Detect which cell encompasses the target text, then output its [X, Y] center coordinate. 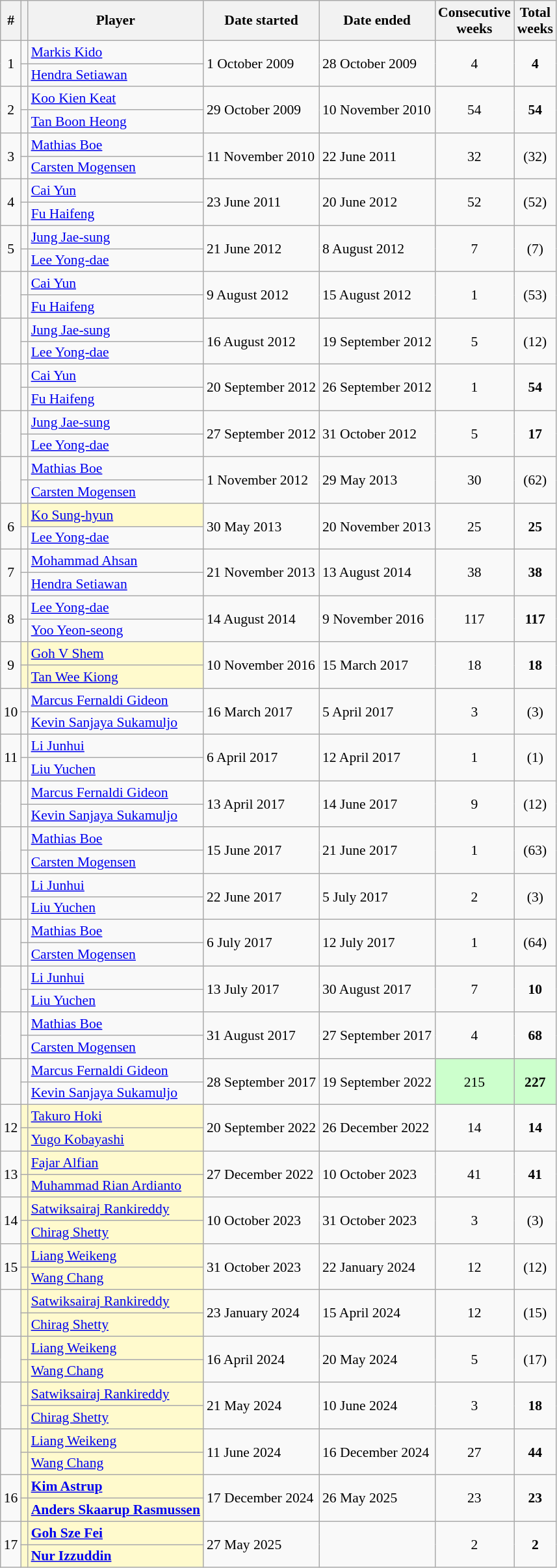
15 March 2017 [377, 665]
27 May 2025 [261, 1545]
20 May 2024 [377, 1359]
19 September 2012 [377, 342]
10 November 2016 [261, 665]
26 September 2012 [377, 387]
(7) [536, 248]
20 November 2013 [377, 526]
28 October 2009 [377, 64]
215 [474, 1082]
11 June 2024 [261, 1452]
15 April 2024 [377, 1313]
68 [536, 1035]
20 June 2012 [377, 203]
29 May 2013 [377, 481]
16 August 2012 [261, 342]
8 [11, 618]
Koo Kien Keat [116, 99]
10 June 2024 [377, 1406]
8 August 2012 [377, 248]
Mohammad Ahsan [116, 561]
6 April 2017 [261, 757]
Nur Izzuddin [116, 1556]
Tan Boon Heong [116, 121]
(1) [536, 757]
30 August 2017 [377, 989]
# [11, 21]
(17) [536, 1359]
52 [474, 203]
9 August 2012 [261, 295]
Kim Astrup [116, 1487]
(62) [536, 481]
12 July 2017 [377, 943]
15 [11, 1267]
23 June 2011 [261, 203]
30 May 2013 [261, 526]
13 August 2014 [377, 573]
12 April 2017 [377, 757]
21 June 2012 [261, 248]
10 November 2010 [377, 110]
Player [116, 21]
Totalweeks [536, 21]
26 December 2022 [377, 1128]
23 January 2024 [261, 1313]
29 October 2009 [261, 110]
14 June 2017 [377, 804]
27 [474, 1452]
11 [11, 757]
Consecutiveweeks [474, 21]
27 September 2017 [377, 1035]
22 June 2017 [261, 896]
6 July 2017 [261, 943]
20 September 2022 [261, 1128]
11 November 2010 [261, 156]
14 August 2014 [261, 618]
30 [474, 481]
Takuro Hoki [116, 1117]
(15) [536, 1313]
(32) [536, 156]
Goh V Shem [116, 654]
15 August 2012 [377, 295]
Date ended [377, 21]
(53) [536, 295]
Yoo Yeon-seong [116, 631]
21 November 2013 [261, 573]
Muhammad Rian Ardianto [116, 1186]
Markis Kido [116, 52]
5 July 2017 [377, 896]
227 [536, 1082]
6 [11, 526]
9 November 2016 [377, 618]
27 September 2012 [261, 434]
(64) [536, 943]
26 May 2025 [377, 1498]
(63) [536, 851]
27 December 2022 [261, 1174]
31 August 2017 [261, 1035]
31 October 2012 [377, 434]
Date started [261, 21]
16 March 2017 [261, 712]
13 [11, 1174]
20 September 2012 [261, 387]
5 April 2017 [377, 712]
19 September 2022 [377, 1082]
16 [11, 1498]
1 October 2009 [261, 64]
Fajar Alfian [116, 1163]
(52) [536, 203]
21 May 2024 [261, 1406]
17 December 2024 [261, 1498]
13 April 2017 [261, 804]
28 September 2017 [261, 1082]
16 December 2024 [377, 1452]
44 [536, 1452]
13 July 2017 [261, 989]
Goh Sze Fei [116, 1533]
22 June 2011 [377, 156]
21 June 2017 [377, 851]
15 June 2017 [261, 851]
22 January 2024 [377, 1267]
32 [474, 156]
Anders Skaarup Rasmussen [116, 1510]
16 April 2024 [261, 1359]
Yugo Kobayashi [116, 1140]
1 November 2012 [261, 481]
Ko Sung-hyun [116, 515]
Tan Wee Kiong [116, 677]
